Return [x, y] of the center of cell containing provided text 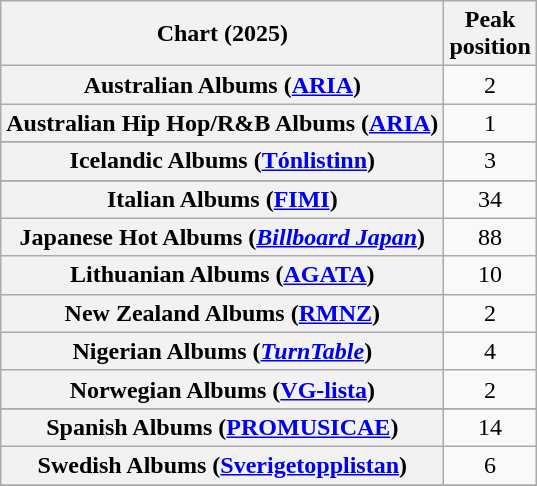
New Zealand Albums (RMNZ) [222, 313]
Japanese Hot Albums (Billboard Japan) [222, 237]
3 [490, 161]
Nigerian Albums (TurnTable) [222, 351]
Icelandic Albums (Tónlistinn) [222, 161]
88 [490, 237]
Lithuanian Albums (AGATA) [222, 275]
Italian Albums (FIMI) [222, 199]
34 [490, 199]
Norwegian Albums (VG-lista) [222, 389]
Australian Hip Hop/R&B Albums (ARIA) [222, 123]
14 [490, 427]
4 [490, 351]
Australian Albums (ARIA) [222, 85]
Swedish Albums (Sverigetopplistan) [222, 465]
Chart (2025) [222, 34]
10 [490, 275]
6 [490, 465]
Peakposition [490, 34]
Spanish Albums (PROMUSICAE) [222, 427]
1 [490, 123]
